Find where the given text appears and provide that cell's center as (x, y) coordinate. 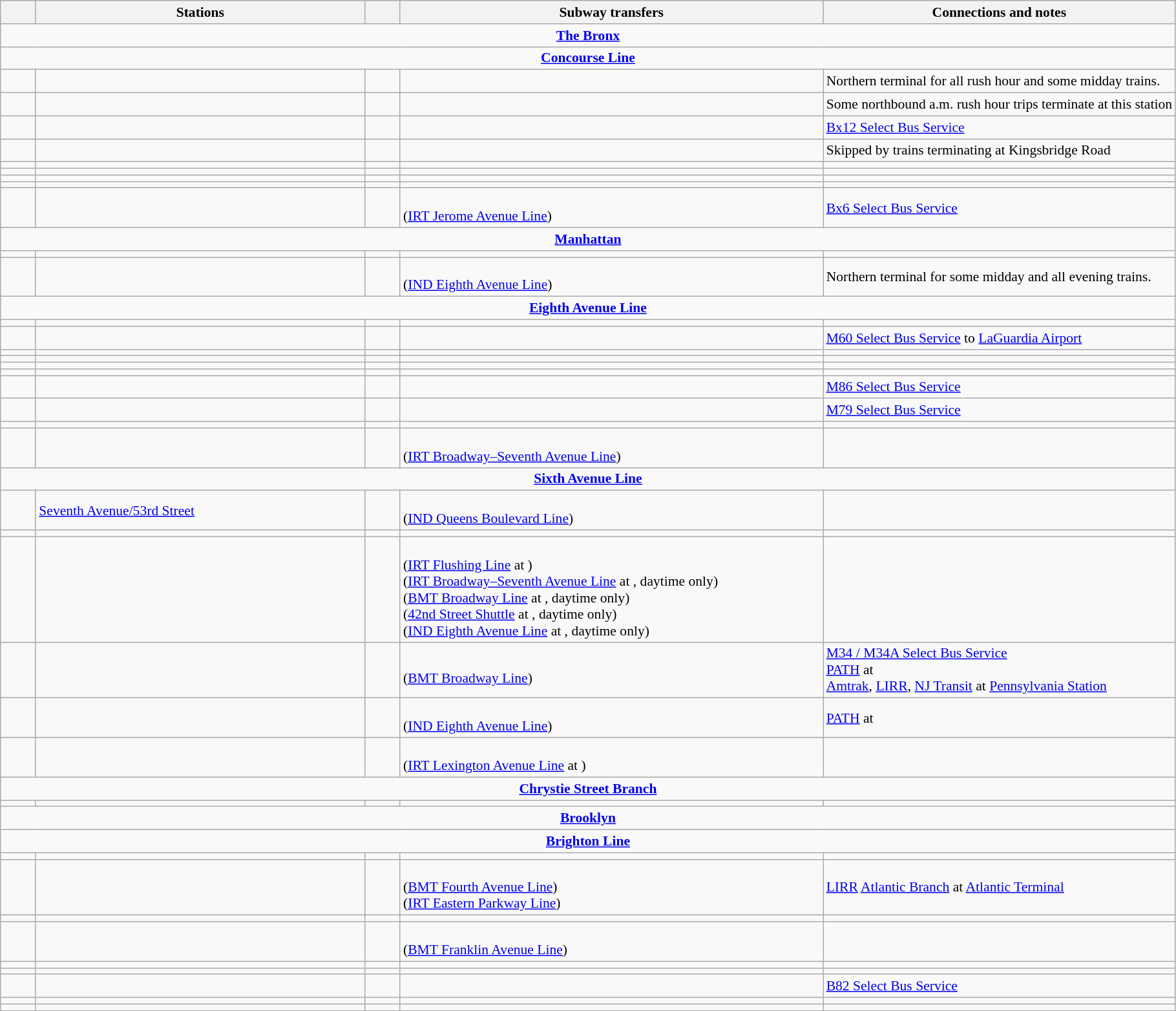
Sixth Avenue Line (588, 479)
Bx6 Select Bus Service (1000, 208)
Seventh Avenue/53rd Street (200, 511)
The Bronx (588, 36)
LIRR Atlantic Branch at Atlantic Terminal (1000, 887)
(BMT Fourth Avenue Line) (IRT Eastern Parkway Line) (611, 887)
Brooklyn (588, 818)
Some northbound a.m. rush hour trips terminate at this station (1000, 105)
(BMT Broadway Line) (611, 670)
(BMT Franklin Avenue Line) (611, 941)
(IRT Broadway–Seventh Avenue Line) (611, 447)
(IRT Jerome Avenue Line) (611, 208)
M86 Select Bus Service (1000, 387)
Concourse Line (588, 58)
M79 Select Bus Service (1000, 410)
Chrystie Street Branch (588, 789)
M34 / M34A Select Bus ServicePATH at Amtrak, LIRR, NJ Transit at Pennsylvania Station (1000, 670)
Northern terminal for all rush hour and some midday trains. (1000, 81)
(IND Queens Boulevard Line) (611, 511)
Subway transfers (611, 12)
Eighth Avenue Line (588, 308)
Northern terminal for some midday and all evening trains. (1000, 277)
Skipped by trains terminating at Kingsbridge Road (1000, 151)
Manhattan (588, 239)
Bx12 Select Bus Service (1000, 127)
B82 Select Bus Service (1000, 986)
Connections and notes (1000, 12)
Brighton Line (588, 842)
Stations (200, 12)
PATH at (1000, 718)
(IRT Lexington Avenue Line at ) (611, 758)
M60 Select Bus Service to LaGuardia Airport (1000, 338)
